Provide the [X, Y] coordinate of the cell's center where the given text is located.  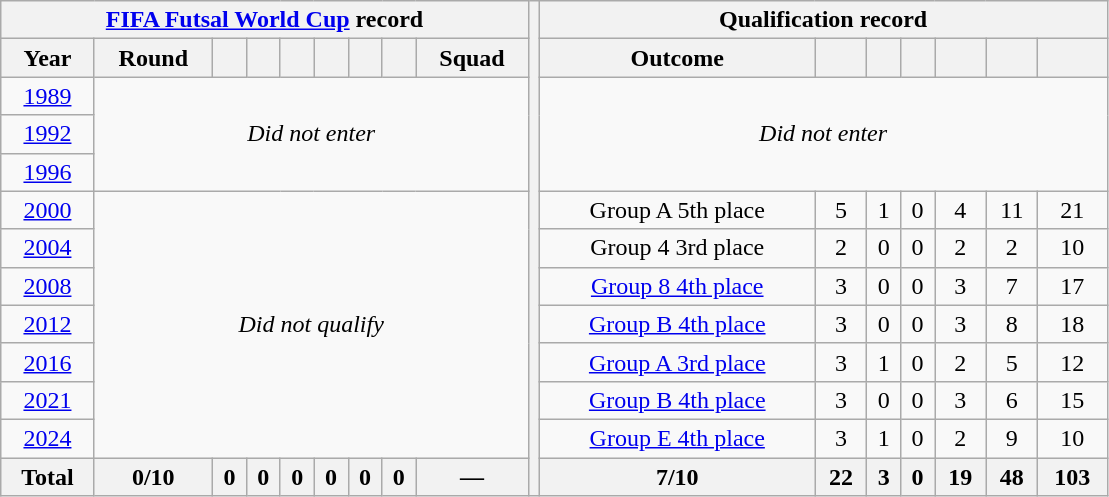
19 [961, 477]
21 [1072, 210]
2004 [48, 248]
Outcome [677, 58]
Group 4 3rd place [677, 248]
15 [1072, 400]
Total [48, 477]
2016 [48, 362]
18 [1072, 324]
2008 [48, 286]
Year [48, 58]
4 [961, 210]
Group 8 4th place [677, 286]
Did not qualify [311, 324]
1996 [48, 172]
— [472, 477]
FIFA Futsal World Cup record [264, 20]
Group E 4th place [677, 438]
Squad [472, 58]
12 [1072, 362]
2021 [48, 400]
11 [1012, 210]
2024 [48, 438]
48 [1012, 477]
Group A 5th place [677, 210]
1989 [48, 96]
0/10 [153, 477]
103 [1072, 477]
Qualification record [823, 20]
1992 [48, 134]
22 [841, 477]
17 [1072, 286]
Round [153, 58]
8 [1012, 324]
7 [1012, 286]
9 [1012, 438]
7/10 [677, 477]
6 [1012, 400]
2012 [48, 324]
2000 [48, 210]
Group A 3rd place [677, 362]
